Provide the [x, y] coordinate of the cell's center where the given text is located.  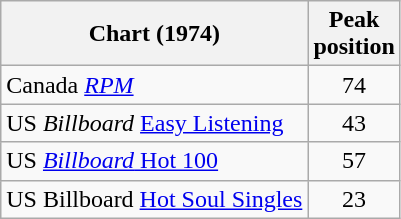
US Billboard Hot Soul Singles [154, 199]
57 [354, 161]
43 [354, 123]
Canada RPM [154, 85]
Chart (1974) [154, 34]
US Billboard Hot 100 [154, 161]
23 [354, 199]
74 [354, 85]
Peakposition [354, 34]
US Billboard Easy Listening [154, 123]
